Scan for the cell matching the given text and deliver its (x, y) coordinate at center. 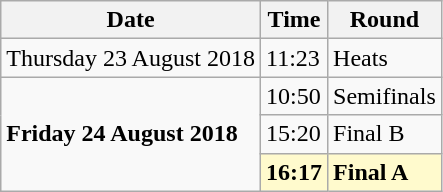
Final B (385, 134)
10:50 (294, 96)
16:17 (294, 172)
11:23 (294, 58)
Time (294, 20)
15:20 (294, 134)
Friday 24 August 2018 (131, 134)
Round (385, 20)
Date (131, 20)
Final A (385, 172)
Heats (385, 58)
Thursday 23 August 2018 (131, 58)
Semifinals (385, 96)
